For the text-containing cell, return its midpoint in (X, Y) coordinate format. 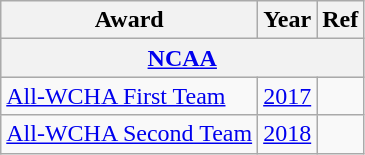
All-WCHA First Team (130, 96)
2017 (288, 96)
Year (288, 20)
Ref (340, 20)
2018 (288, 134)
Award (130, 20)
NCAA (182, 58)
All-WCHA Second Team (130, 134)
